Detect which cell encompasses the target text, then output its [x, y] center coordinate. 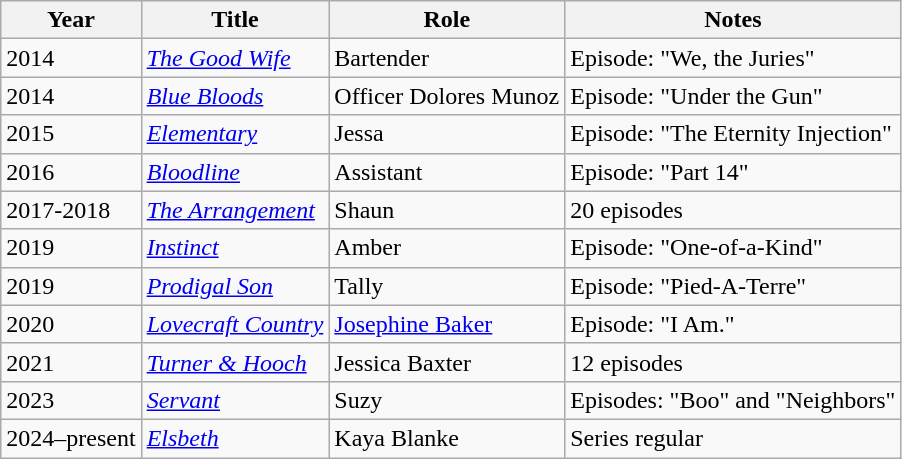
2024–present [71, 438]
Bloodline [235, 172]
Episode: "One-of-a-Kind" [733, 248]
Jessa [447, 134]
Series regular [733, 438]
20 episodes [733, 210]
Episode: "Pied-A-Terre" [733, 286]
Episodes: "Boo" and "Neighbors" [733, 400]
Instinct [235, 248]
2021 [71, 362]
Episode: "We, the Juries" [733, 58]
Blue Bloods [235, 96]
Amber [447, 248]
Episode: "Under the Gun" [733, 96]
Year [71, 20]
Elsbeth [235, 438]
Episode: "Part 14" [733, 172]
The Good Wife [235, 58]
Bartender [447, 58]
Shaun [447, 210]
Episode: "The Eternity Injection" [733, 134]
Turner & Hooch [235, 362]
Role [447, 20]
12 episodes [733, 362]
Prodigal Son [235, 286]
Servant [235, 400]
2020 [71, 324]
Elementary [235, 134]
Josephine Baker [447, 324]
Officer Dolores Munoz [447, 96]
Lovecraft Country [235, 324]
Tally [447, 286]
Kaya Blanke [447, 438]
Title [235, 20]
Episode: "I Am." [733, 324]
2016 [71, 172]
2023 [71, 400]
The Arrangement [235, 210]
2015 [71, 134]
Jessica Baxter [447, 362]
Suzy [447, 400]
2017-2018 [71, 210]
Assistant [447, 172]
Notes [733, 20]
